Locate the cell with the specified text and output its (x, y) center coordinate. 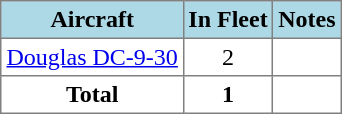
Notes (307, 20)
In Fleet (228, 20)
1 (228, 95)
Douglas DC-9-30 (92, 57)
Aircraft (92, 20)
2 (228, 57)
Total (92, 95)
